Detect which cell encompasses the target text, then output its [x, y] center coordinate. 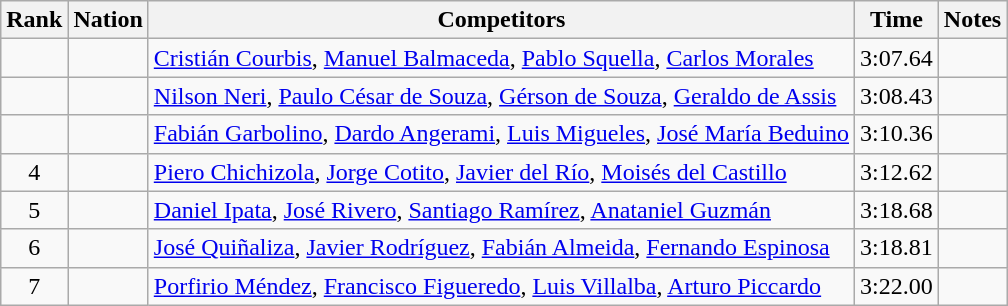
3:18.81 [897, 248]
4 [34, 172]
José Quiñaliza, Javier Rodríguez, Fabián Almeida, Fernando Espinosa [501, 248]
Cristián Courbis, Manuel Balmaceda, Pablo Squella, Carlos Morales [501, 58]
3:22.00 [897, 286]
Competitors [501, 20]
Nilson Neri, Paulo César de Souza, Gérson de Souza, Geraldo de Assis [501, 96]
Nation [108, 20]
Time [897, 20]
7 [34, 286]
Notes [972, 20]
3:07.64 [897, 58]
Piero Chichizola, Jorge Cotito, Javier del Río, Moisés del Castillo [501, 172]
6 [34, 248]
3:10.36 [897, 134]
Fabián Garbolino, Dardo Angerami, Luis Migueles, José María Beduino [501, 134]
Daniel Ipata, José Rivero, Santiago Ramírez, Anataniel Guzmán [501, 210]
5 [34, 210]
3:12.62 [897, 172]
3:08.43 [897, 96]
Porfirio Méndez, Francisco Figueredo, Luis Villalba, Arturo Piccardo [501, 286]
Rank [34, 20]
3:18.68 [897, 210]
